Output the (x, y) coordinate of the center of the cell containing the given text.  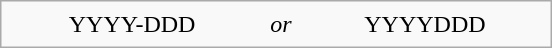
or (281, 24)
YYYYDDD (425, 24)
YYYY-DDD (132, 24)
